Find where the given text appears and provide that cell's center as (x, y) coordinate. 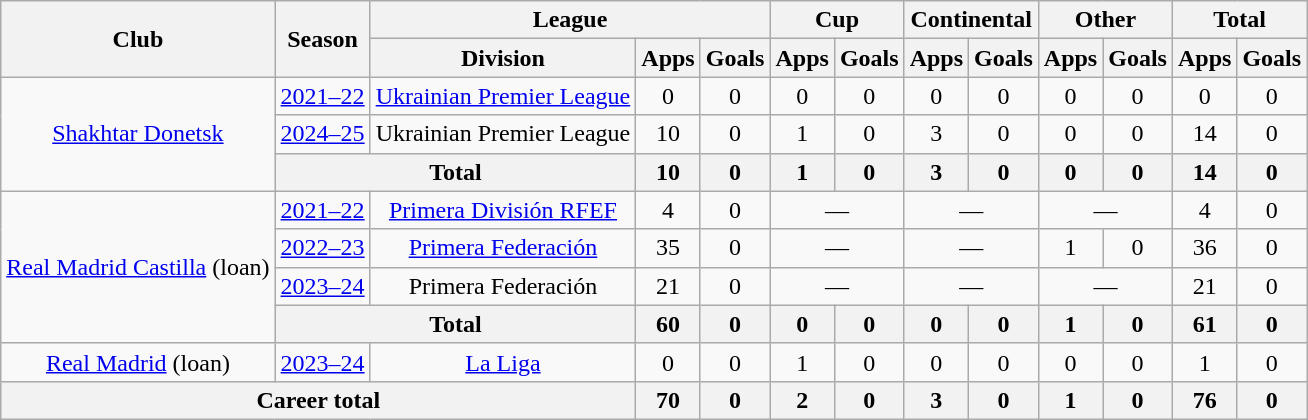
2 (802, 400)
Continental (971, 20)
Season (322, 39)
2024–25 (322, 134)
76 (1204, 400)
La Liga (503, 362)
70 (668, 400)
League (570, 20)
Real Madrid Castilla (loan) (138, 267)
61 (1204, 324)
60 (668, 324)
Division (503, 58)
Shakhtar Donetsk (138, 134)
35 (668, 248)
Real Madrid (loan) (138, 362)
Career total (318, 400)
Cup (837, 20)
Other (1105, 20)
Club (138, 39)
2022–23 (322, 248)
Primera División RFEF (503, 210)
36 (1204, 248)
